From the cell containing the given text, extract its center point as [X, Y] coordinate. 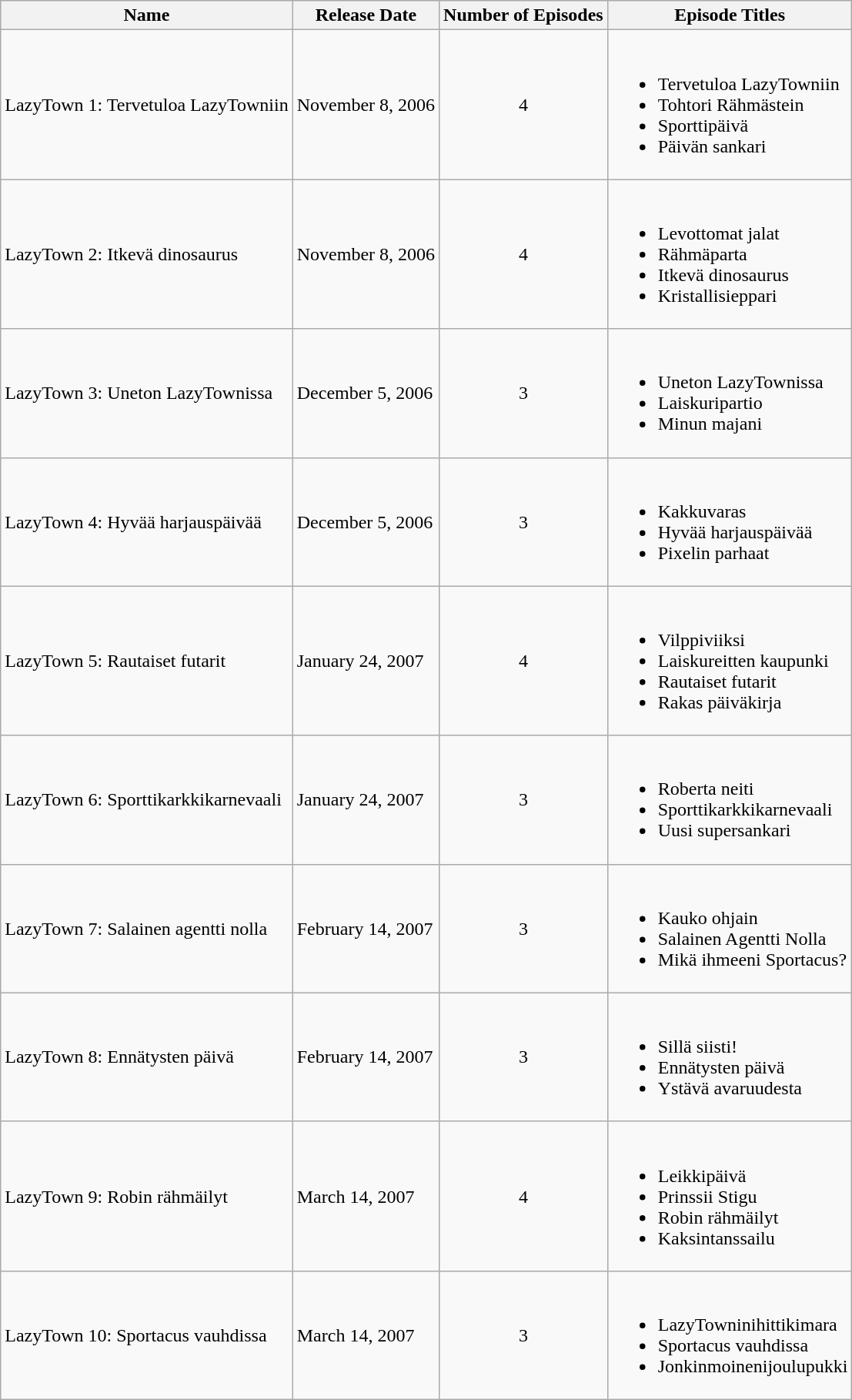
LazyTown 9: Robin rähmäilyt [146, 1196]
LazyTown 6: Sporttikarkkikarnevaali [146, 799]
LazyTown 7: Salainen agentti nolla [146, 929]
Release Date [366, 15]
LeikkipäiväPrinssii StiguRobin rähmäilytKaksintanssailu [730, 1196]
VilppiviiksiLaiskureitten kaupunkiRautaiset futaritRakas päiväkirja [730, 661]
LazyTown 5: Rautaiset futarit [146, 661]
Roberta neitiSporttikarkkikarnevaaliUusi supersankari [730, 799]
LazyTown 8: Ennätysten päivä [146, 1057]
LazyTowninihittikimaraSportacus vauhdissaJonkinmoinenijoulupukki [730, 1335]
LazyTown 1: Tervetuloa LazyTowniin [146, 105]
LazyTown 2: Itkevä dinosaurus [146, 254]
Kauko ohjainSalainen Agentti NollaMikä ihmeeni Sportacus? [730, 929]
Name [146, 15]
LazyTown 4: Hyvää harjauspäivää [146, 522]
LazyTown 3: Uneton LazyTownissa [146, 393]
Episode Titles [730, 15]
Levottomat jalatRähmäpartaItkevä dinosaurusKristallisieppari [730, 254]
KakkuvarasHyvää harjauspäivääPixelin parhaat [730, 522]
Number of Episodes [523, 15]
Uneton LazyTownissaLaiskuripartioMinun majani [730, 393]
Sillä siisti!Ennätysten päiväYstävä avaruudesta [730, 1057]
Tervetuloa LazyTowniinTohtori RähmästeinSporttipäiväPäivän sankari [730, 105]
LazyTown 10: Sportacus vauhdissa [146, 1335]
